Detect which cell encompasses the target text, then output its (X, Y) center coordinate. 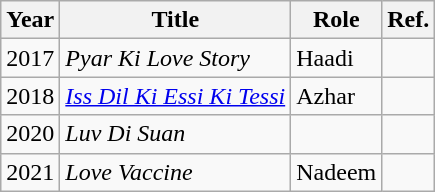
2017 (30, 58)
Haadi (336, 58)
Azhar (336, 96)
Title (176, 20)
Iss Dil Ki Essi Ki Tessi (176, 96)
2021 (30, 172)
2020 (30, 134)
2018 (30, 96)
Role (336, 20)
Year (30, 20)
Nadeem (336, 172)
Luv Di Suan (176, 134)
Ref. (408, 20)
Pyar Ki Love Story (176, 58)
Love Vaccine (176, 172)
